Locate the cell with the specified text and output its (x, y) center coordinate. 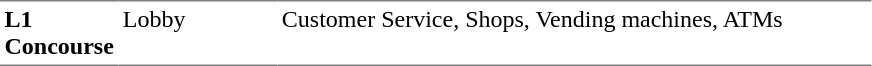
Lobby (198, 33)
L1Concourse (59, 33)
Customer Service, Shops, Vending machines, ATMs (574, 33)
